Search for the cell housing the specified text and yield its [x, y] center coordinate. 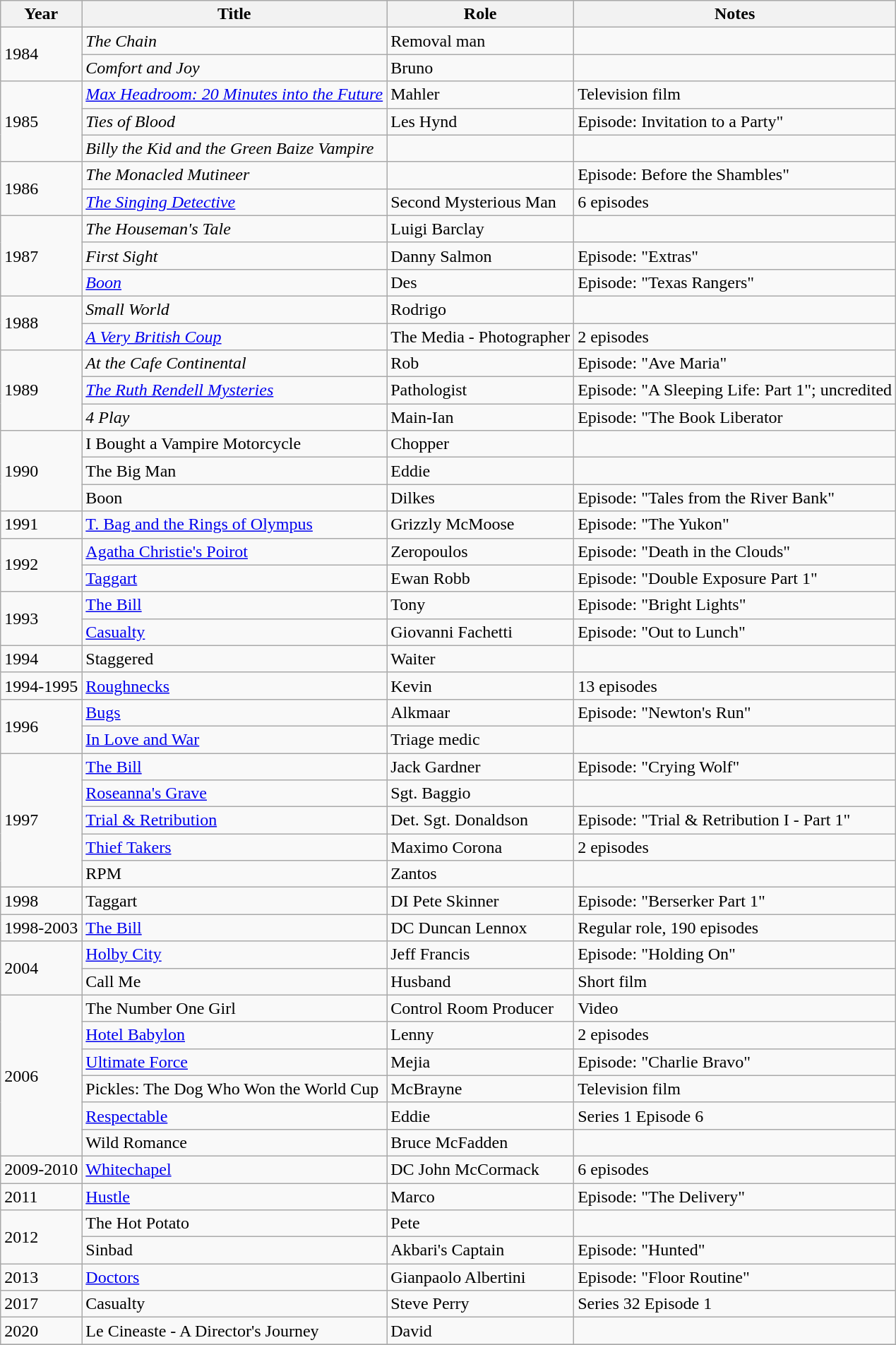
Episode: "Floor Routine" [735, 1277]
Le Cineaste - A Director's Journey [234, 1331]
Ties of Blood [234, 121]
1996 [41, 726]
2020 [41, 1331]
Sinbad [234, 1250]
Regular role, 190 episodes [735, 928]
DC John McCormack [480, 1169]
Episode: Invitation to a Party" [735, 121]
Marco [480, 1197]
Sgt. Baggio [480, 794]
DC Duncan Lennox [480, 928]
Episode: "The Delivery" [735, 1197]
1990 [41, 471]
2017 [41, 1304]
The Singing Detective [234, 202]
2013 [41, 1277]
Rob [480, 364]
Pete [480, 1224]
Episode: "Texas Rangers" [735, 282]
Episode: Before the Shambles" [735, 175]
Zantos [480, 874]
Mahler [480, 95]
Episode: "Hunted" [735, 1250]
2006 [41, 1075]
Giovanni Fachetti [480, 632]
Notes [735, 14]
The Houseman's Tale [234, 229]
Alkmaar [480, 712]
Kevin [480, 686]
The Hot Potato [234, 1224]
McBrayne [480, 1089]
In Love and War [234, 739]
1998 [41, 901]
Waiter [480, 659]
The Big Man [234, 471]
Ewan Robb [480, 578]
Episode: "The Book Liberator [735, 417]
2012 [41, 1237]
David [480, 1331]
Removal man [480, 41]
Bruno [480, 68]
1994-1995 [41, 686]
At the Cafe Continental [234, 364]
Steve Perry [480, 1304]
Tony [480, 605]
Jeff Francis [480, 955]
Episode: "Out to Lunch" [735, 632]
Video [735, 1008]
Danny Salmon [480, 256]
Husband [480, 981]
Jack Gardner [480, 766]
Episode: "Charlie Bravo" [735, 1062]
Short film [735, 981]
The Ruth Rendell Mysteries [234, 390]
Episode: "Crying Wolf" [735, 766]
Whitechapel [234, 1169]
1994 [41, 659]
1989 [41, 390]
Call Me [234, 981]
Series 1 Episode 6 [735, 1116]
Episode: "Trial & Retribution I - Part 1" [735, 820]
Akbari's Captain [480, 1250]
Wild Romance [234, 1142]
Main-Ian [480, 417]
2011 [41, 1197]
Thief Takers [234, 847]
1993 [41, 618]
Bugs [234, 712]
2004 [41, 968]
1998-2003 [41, 928]
1991 [41, 525]
Agatha Christie's Poirot [234, 551]
Chopper [480, 444]
13 episodes [735, 686]
Pickles: The Dog Who Won the World Cup [234, 1089]
I Bought a Vampire Motorcycle [234, 444]
Roseanna's Grave [234, 794]
Rodrigo [480, 309]
Det. Sgt. Donaldson [480, 820]
T. Bag and the Rings of Olympus [234, 525]
Second Mysterious Man [480, 202]
1997 [41, 820]
Comfort and Joy [234, 68]
1984 [41, 54]
A Very British Coup [234, 337]
Bruce McFadden [480, 1142]
Mejia [480, 1062]
RPM [234, 874]
The Number One Girl [234, 1008]
Episode: "Newton's Run" [735, 712]
DI Pete Skinner [480, 901]
Roughnecks [234, 686]
Les Hynd [480, 121]
Ultimate Force [234, 1062]
Episode: "Extras" [735, 256]
Gianpaolo Albertini [480, 1277]
Control Room Producer [480, 1008]
Triage medic [480, 739]
2009-2010 [41, 1169]
Billy the Kid and the Green Baize Vampire [234, 148]
1987 [41, 256]
First Sight [234, 256]
Luigi Barclay [480, 229]
1986 [41, 189]
Episode: "Berserker Part 1" [735, 901]
Episode: "Holding On" [735, 955]
1988 [41, 323]
Doctors [234, 1277]
Holby City [234, 955]
Pathologist [480, 390]
The Media - Photographer [480, 337]
The Chain [234, 41]
Episode: "Double Exposure Part 1" [735, 578]
Title [234, 14]
Max Headroom: 20 Minutes into the Future [234, 95]
The Monacled Mutineer [234, 175]
4 Play [234, 417]
Dilkes [480, 498]
Des [480, 282]
Role [480, 14]
Episode: "Ave Maria" [735, 364]
Hotel Babylon [234, 1035]
Zeropoulos [480, 551]
Episode: "Tales from the River Bank" [735, 498]
Trial & Retribution [234, 820]
Small World [234, 309]
Grizzly McMoose [480, 525]
Series 32 Episode 1 [735, 1304]
Maximo Corona [480, 847]
Episode: "Death in the Clouds" [735, 551]
Staggered [234, 659]
Lenny [480, 1035]
Year [41, 14]
Episode: "Bright Lights" [735, 605]
Episode: "A Sleeping Life: Part 1"; uncredited [735, 390]
1985 [41, 121]
Hustle [234, 1197]
Respectable [234, 1116]
Episode: "The Yukon" [735, 525]
1992 [41, 565]
